Return [X, Y] of the center of cell containing provided text 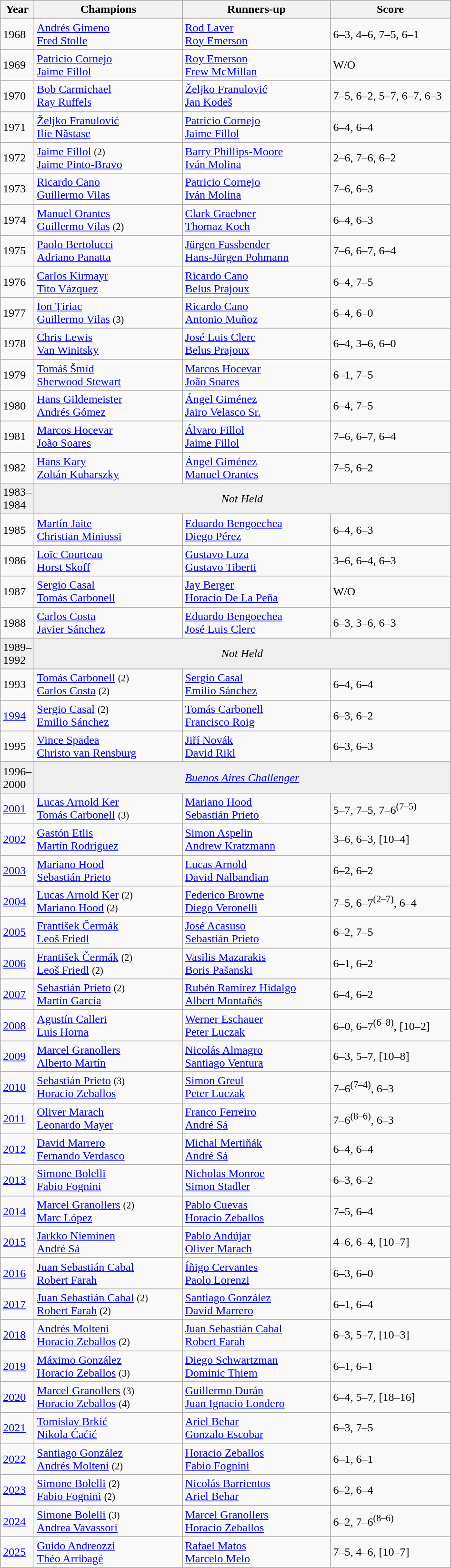
6–3, 3–6, 6–3 [391, 623]
6–2, 6–2 [391, 870]
Ricardo Cano Guillermo Vilas [109, 189]
1979 [17, 374]
6–2, 6–4 [391, 1490]
6–2, 7–6(8–6) [391, 1521]
Guillermo Durán Juan Ignacio Londero [256, 1397]
1977 [17, 312]
Jürgen Fassbender Hans-Jürgen Pohmann [256, 250]
7–5, 6–4 [391, 1211]
Vince Spadea Christo van Rensburg [109, 747]
Martín Jaite Christian Miniussi [109, 529]
6–1, 7–5 [391, 374]
Ángel Giménez Manuel Orantes [256, 468]
1995 [17, 747]
David Marrero Fernando Verdasco [109, 1149]
Rubén Ramírez Hidalgo Albert Montañés [256, 994]
4–6, 6–4, [10–7] [391, 1242]
2011 [17, 1118]
Pablo Andújar Oliver Marach [256, 1242]
Sebastián Prieto (3) Horacio Zeballos [109, 1088]
Jarkko Nieminen André Sá [109, 1242]
Gastón Etlis Martín Rodríguez [109, 839]
6–3, 6–3 [391, 747]
2001 [17, 809]
Ángel Giménez Jairo Velasco Sr. [256, 406]
Buenos Aires Challenger [242, 777]
Lucas Arnold David Nalbandian [256, 870]
Nicolás Barrientos Ariel Behar [256, 1490]
Tomás Carbonell (2) Carlos Costa (2) [109, 685]
Santiago González David Marrero [256, 1304]
1989–1992 [17, 653]
Franco Ferreiro André Sá [256, 1118]
2003 [17, 870]
Agustín Calleri Luis Horna [109, 1026]
Ricardo Cano Antonio Muñoz [256, 312]
Simon Greul Peter Luczak [256, 1088]
Patricio Cornejo Iván Molina [256, 189]
František Čermák Leoš Friedl [109, 932]
Andrés Gimeno Fred Stolle [109, 34]
Jaime Fillol (2) Jaime Pinto-Bravo [109, 158]
Carlos Costa Javier Sánchez [109, 623]
Manuel Orantes Guillermo Vilas (2) [109, 220]
1987 [17, 591]
1974 [17, 220]
1993 [17, 685]
Bob Carmichael Ray Ruffels [109, 96]
1983–1984 [17, 499]
Marcel Granollers (3) Horacio Zeballos (4) [109, 1397]
Year [17, 10]
Sergio Casal (2) Emilio Sánchez [109, 715]
Diego Schwartzman Dominic Thiem [256, 1366]
6–2, 7–5 [391, 932]
1973 [17, 189]
Nicholas Monroe Simon Stadler [256, 1180]
Federico Browne Diego Veronelli [256, 902]
Álvaro Fillol Jaime Fillol [256, 437]
6–3, 7–5 [391, 1428]
7–6(8–6), 6–3 [391, 1118]
2012 [17, 1149]
Željko Franulović Jan Kodeš [256, 96]
František Čermák (2) Leoš Friedl (2) [109, 964]
7–5, 4–6, [10–7] [391, 1552]
Vasilis Mazarakis Boris Pašanski [256, 964]
1988 [17, 623]
6–4, 5–7, [18–16] [391, 1397]
6–0, 6–7(6–8), [10–2] [391, 1026]
2020 [17, 1397]
1972 [17, 158]
6–3, 6–0 [391, 1273]
6–3, 4–6, 7–5, 6–1 [391, 34]
Santiago González Andrés Molteni (2) [109, 1459]
3–6, 6–3, [10–4] [391, 839]
Rafael Matos Marcelo Melo [256, 1552]
2010 [17, 1088]
Barry Phillips-Moore Iván Molina [256, 158]
Hans Kary Zoltán Kuharszky [109, 468]
1982 [17, 468]
Marcel Granollers Horacio Zeballos [256, 1521]
2007 [17, 994]
Sergio Casal Emilio Sánchez [256, 685]
1976 [17, 282]
1994 [17, 715]
7–6(7–4), 6–3 [391, 1088]
6–3, 5–7, [10–3] [391, 1335]
Marcel Granollers Alberto Martín [109, 1056]
6–1, 6–4 [391, 1304]
2–6, 7–6, 6–2 [391, 158]
Íñigo Cervantes Paolo Lorenzi [256, 1273]
6–1, 6–2 [391, 964]
1996–2000 [17, 777]
Ion Țiriac Guillermo Vilas (3) [109, 312]
Željko Franulović Ilie Năstase [109, 127]
Guido Andreozzi Théo Arribagé [109, 1552]
2018 [17, 1335]
Roy Emerson Frew McMillan [256, 65]
2004 [17, 902]
Oliver Marach Leonardo Mayer [109, 1118]
Paolo Bertolucci Adriano Panatta [109, 250]
2023 [17, 1490]
7–5, 6–2, 5–7, 6–7, 6–3 [391, 96]
7–6, 6–3 [391, 189]
1970 [17, 96]
Horacio Zeballos Fabio Fognini [256, 1459]
Champions [109, 10]
2015 [17, 1242]
Tomislav Brkić Nikola Ćaćić [109, 1428]
5–7, 7–5, 7–6(7–5) [391, 809]
Eduardo Bengoechea José Luis Clerc [256, 623]
Tomás Carbonell Francisco Roig [256, 715]
Máximo González Horacio Zeballos (3) [109, 1366]
Lucas Arnold Ker (2) Mariano Hood (2) [109, 902]
Rod Laver Roy Emerson [256, 34]
3–6, 6–4, 6–3 [391, 561]
Simone Bolelli (3) Andrea Vavassori [109, 1521]
2014 [17, 1211]
1971 [17, 127]
2019 [17, 1366]
6–3, 5–7, [10–8] [391, 1056]
7–5, 6–7(2–7), 6–4 [391, 902]
Chris Lewis Van Winitsky [109, 344]
2002 [17, 839]
Lucas Arnold Ker Tomás Carbonell (3) [109, 809]
2017 [17, 1304]
2005 [17, 932]
Jiří Novák David Rikl [256, 747]
Loïc Courteau Horst Skoff [109, 561]
6–4, 6–2 [391, 994]
6–4, 6–0 [391, 312]
Tomáš Šmíd Sherwood Stewart [109, 374]
1986 [17, 561]
2006 [17, 964]
2025 [17, 1552]
Werner Eschauer Peter Luczak [256, 1026]
Andrés Molteni Horacio Zeballos (2) [109, 1335]
Pablo Cuevas Horacio Zeballos [256, 1211]
1975 [17, 250]
1978 [17, 344]
1980 [17, 406]
6–4, 3–6, 6–0 [391, 344]
2022 [17, 1459]
2009 [17, 1056]
2013 [17, 1180]
Jay Berger Horacio De La Peña [256, 591]
1968 [17, 34]
Ariel Behar Gonzalo Escobar [256, 1428]
José Luis Clerc Belus Prajoux [256, 344]
Eduardo Bengoechea Diego Pérez [256, 529]
2008 [17, 1026]
Ricardo Cano Belus Prajoux [256, 282]
Sergio Casal Tomás Carbonell [109, 591]
Carlos Kirmayr Tito Vázquez [109, 282]
Runners-up [256, 10]
Juan Sebastián Cabal (2) Robert Farah (2) [109, 1304]
José Acasuso Sebastián Prieto [256, 932]
2021 [17, 1428]
Hans Gildemeister Andrés Gómez [109, 406]
2024 [17, 1521]
2016 [17, 1273]
Clark Graebner Thomaz Koch [256, 220]
Michal Mertiňák André Sá [256, 1149]
Sebastián Prieto (2) Martín García [109, 994]
Score [391, 10]
1969 [17, 65]
7–5, 6–2 [391, 468]
Simone Bolelli Fabio Fognini [109, 1180]
Simone Bolelli (2) Fabio Fognini (2) [109, 1490]
Gustavo Luza Gustavo Tiberti [256, 561]
Simon Aspelin Andrew Kratzmann [256, 839]
Nicolás Almagro Santiago Ventura [256, 1056]
1981 [17, 437]
Marcel Granollers (2) Marc López [109, 1211]
1985 [17, 529]
